Return [X, Y] of the center of cell containing provided text 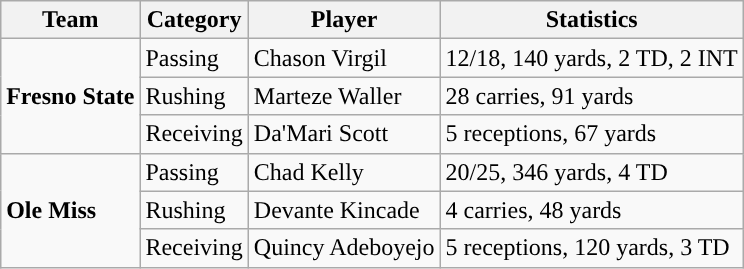
Quincy Adeboyejo [344, 248]
Team [70, 20]
Marteze Waller [344, 96]
Chason Virgil [344, 58]
Ole Miss [70, 210]
Statistics [592, 20]
Devante Kincade [344, 210]
Da'Mari Scott [344, 134]
28 carries, 91 yards [592, 96]
5 receptions, 67 yards [592, 134]
Player [344, 20]
12/18, 140 yards, 2 TD, 2 INT [592, 58]
4 carries, 48 yards [592, 210]
5 receptions, 120 yards, 3 TD [592, 248]
20/25, 346 yards, 4 TD [592, 172]
Fresno State [70, 96]
Chad Kelly [344, 172]
Category [194, 20]
